Capture the cell that displays the provided text and extract its [x, y] central coordinate. 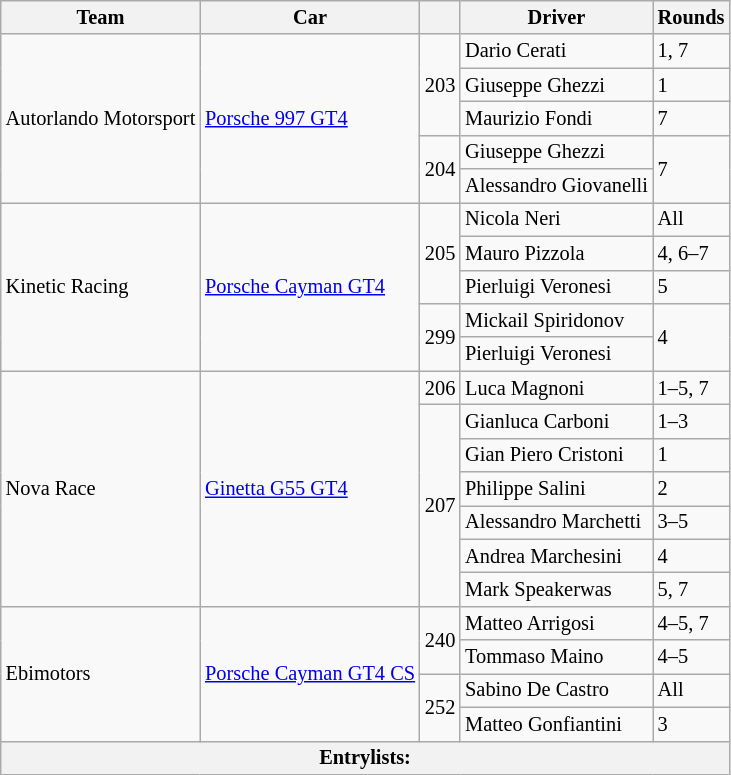
Mickail Spiridonov [556, 320]
299 [440, 336]
Porsche Cayman GT4 CS [310, 674]
Mauro Pizzola [556, 253]
Driver [556, 17]
Philippe Salini [556, 489]
Porsche 997 GT4 [310, 118]
206 [440, 388]
Ebimotors [100, 674]
Nicola Neri [556, 219]
Matteo Arrigosi [556, 623]
Alessandro Giovanelli [556, 186]
Sabino De Castro [556, 690]
Gian Piero Cristoni [556, 455]
240 [440, 640]
4–5, 7 [692, 623]
Team [100, 17]
203 [440, 84]
204 [440, 168]
Nova Race [100, 489]
Tommaso Maino [556, 657]
Entrylists: [366, 758]
5 [692, 287]
252 [440, 706]
Mark Speakerwas [556, 589]
Porsche Cayman GT4 [310, 286]
Ginetta G55 GT4 [310, 489]
205 [440, 252]
1, 7 [692, 51]
Rounds [692, 17]
1–3 [692, 421]
4, 6–7 [692, 253]
4–5 [692, 657]
Matteo Gonfiantini [556, 724]
Dario Cerati [556, 51]
Car [310, 17]
1–5, 7 [692, 388]
Alessandro Marchetti [556, 522]
Maurizio Fondi [556, 118]
Kinetic Racing [100, 286]
Autorlando Motorsport [100, 118]
3 [692, 724]
5, 7 [692, 589]
Luca Magnoni [556, 388]
Gianluca Carboni [556, 421]
207 [440, 505]
2 [692, 489]
3–5 [692, 522]
Andrea Marchesini [556, 556]
